Return the [X, Y] coordinate for the center point of the cell that contains the specified text.  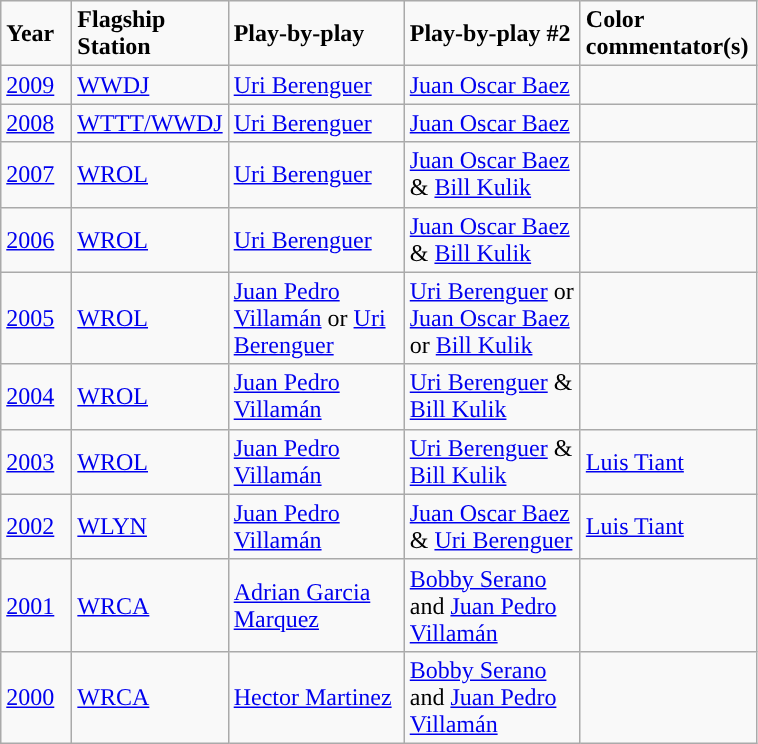
Juan Pedro Villamán or Uri Berenguer [316, 318]
Uri Berenguer or Juan Oscar Baez or Bill Kulik [492, 318]
2007 [36, 174]
2001 [36, 605]
Play-by-play #2 [492, 34]
Hector Martinez [316, 697]
WTTT/WWDJ [150, 123]
2006 [36, 240]
WWDJ [150, 85]
2002 [36, 526]
2009 [36, 85]
Year [36, 34]
2008 [36, 123]
Play-by-play [316, 34]
Adrian Garcia Marquez [316, 605]
2003 [36, 462]
2005 [36, 318]
Color commentator(s) [668, 34]
Juan Oscar Baez & Uri Berenguer [492, 526]
Flagship Station [150, 34]
2000 [36, 697]
2004 [36, 396]
WLYN [150, 526]
